Return (x, y) of the center of cell containing provided text 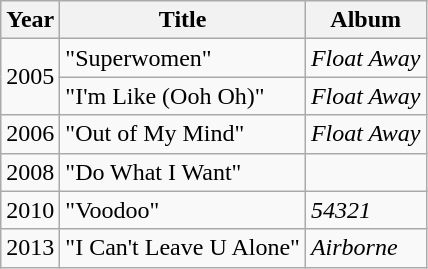
Year (30, 20)
2005 (30, 77)
"Voodoo" (183, 210)
2006 (30, 134)
"I'm Like (Ooh Oh)" (183, 96)
Airborne (366, 248)
54321 (366, 210)
2013 (30, 248)
2010 (30, 210)
"Superwomen" (183, 58)
"I Can't Leave U Alone" (183, 248)
2008 (30, 172)
Title (183, 20)
"Out of My Mind" (183, 134)
Album (366, 20)
"Do What I Want" (183, 172)
